Find where the given text appears and provide that cell's center as (X, Y) coordinate. 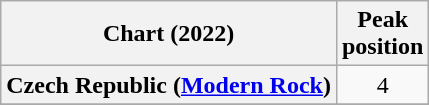
Czech Republic (Modern Rock) (169, 85)
4 (382, 85)
Chart (2022) (169, 34)
Peakposition (382, 34)
